Scan for the cell matching the given text and deliver its [X, Y] coordinate at center. 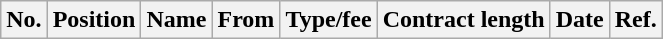
No. [24, 20]
Date [580, 20]
Position [94, 20]
Name [176, 20]
Ref. [636, 20]
Type/fee [328, 20]
From [246, 20]
Contract length [464, 20]
